Output the [X, Y] coordinate of the center of the cell containing the given text.  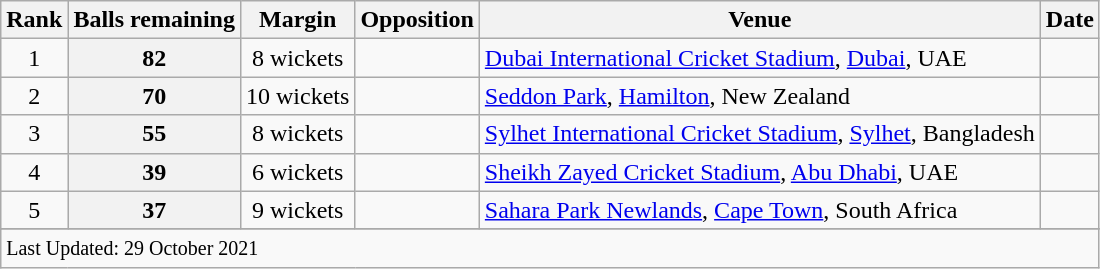
Venue [760, 20]
82 [154, 58]
5 [34, 210]
Balls remaining [154, 20]
9 wickets [297, 210]
10 wickets [297, 96]
Date [1070, 20]
37 [154, 210]
Sahara Park Newlands, Cape Town, South Africa [760, 210]
Rank [34, 20]
1 [34, 58]
55 [154, 134]
39 [154, 172]
4 [34, 172]
Margin [297, 20]
Dubai International Cricket Stadium, Dubai, UAE [760, 58]
Sylhet International Cricket Stadium, Sylhet, Bangladesh [760, 134]
Sheikh Zayed Cricket Stadium, Abu Dhabi, UAE [760, 172]
6 wickets [297, 172]
2 [34, 96]
Last Updated: 29 October 2021 [550, 248]
70 [154, 96]
Seddon Park, Hamilton, New Zealand [760, 96]
3 [34, 134]
Opposition [417, 20]
